Search for the cell housing the specified text and yield its (X, Y) center coordinate. 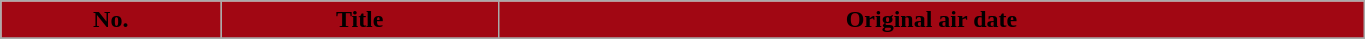
Original air date (932, 20)
Title (360, 20)
No. (111, 20)
